Provide the [x, y] coordinate of the cell's center where the given text is located.  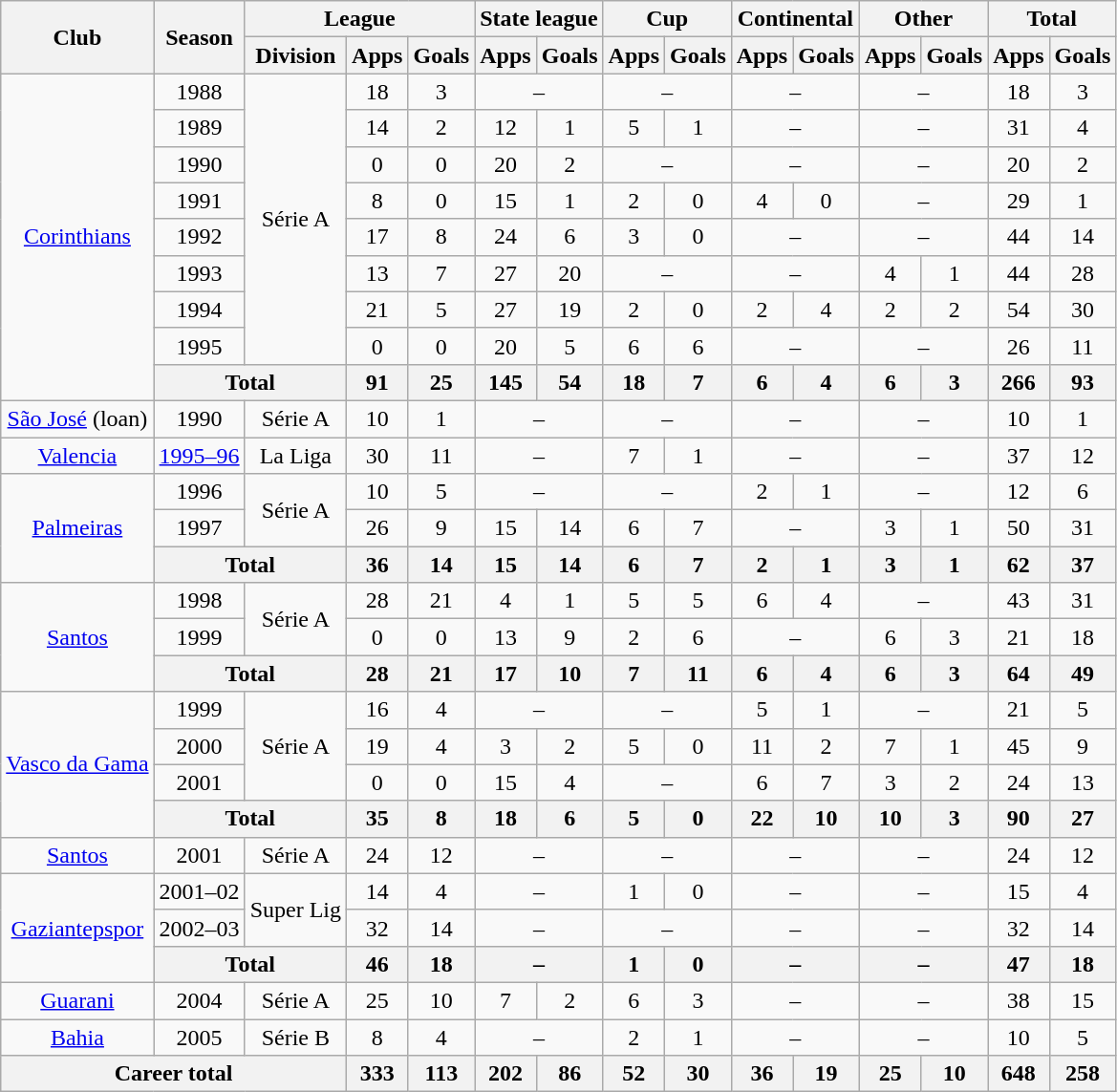
258 [1083, 1074]
43 [1019, 601]
Gaziantepspor [77, 928]
202 [505, 1074]
46 [377, 964]
1995 [199, 346]
Career total [174, 1074]
1989 [199, 128]
1997 [199, 528]
145 [505, 382]
22 [762, 819]
47 [1019, 964]
266 [1019, 382]
38 [1019, 1000]
52 [634, 1074]
Club [77, 37]
1998 [199, 601]
49 [1083, 674]
35 [377, 819]
91 [377, 382]
648 [1019, 1074]
Palmeiras [77, 528]
333 [377, 1074]
Other [923, 19]
1993 [199, 273]
50 [1019, 528]
62 [1019, 565]
Bahia [77, 1037]
2004 [199, 1000]
Corinthians [77, 237]
Guarani [77, 1000]
Division [295, 55]
State league [539, 19]
La Liga [295, 456]
1988 [199, 92]
Continental [795, 19]
1992 [199, 237]
São José (loan) [77, 418]
64 [1019, 674]
1995–96 [199, 456]
16 [377, 710]
93 [1083, 382]
113 [441, 1074]
1994 [199, 310]
2000 [199, 746]
2001–02 [199, 891]
Valencia [77, 456]
86 [569, 1074]
League [359, 19]
2005 [199, 1037]
Super Lig [295, 910]
1996 [199, 492]
45 [1019, 746]
Série B [295, 1037]
2002–03 [199, 928]
29 [1019, 201]
Season [199, 37]
Vasco da Gama [77, 764]
Cup [667, 19]
1991 [199, 201]
90 [1019, 819]
